Capture the cell that displays the provided text and extract its [x, y] central coordinate. 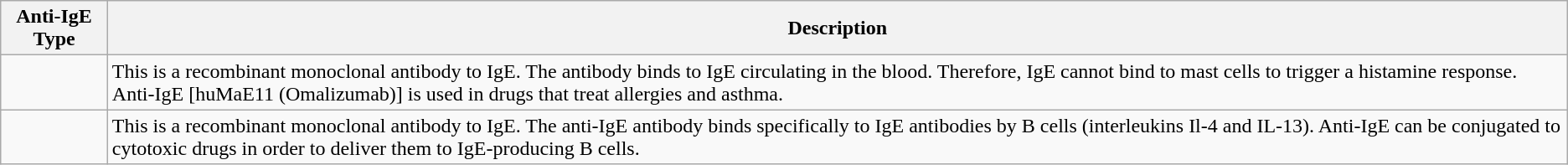
Description [838, 28]
Anti-IgE Type [54, 28]
